Locate the cell with the specified text and output its (X, Y) center coordinate. 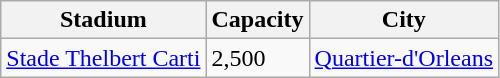
Capacity (258, 20)
City (404, 20)
Quartier-d'Orleans (404, 58)
Stadium (104, 20)
Stade Thelbert Carti (104, 58)
2,500 (258, 58)
